Find where the given text appears and provide that cell's center as (x, y) coordinate. 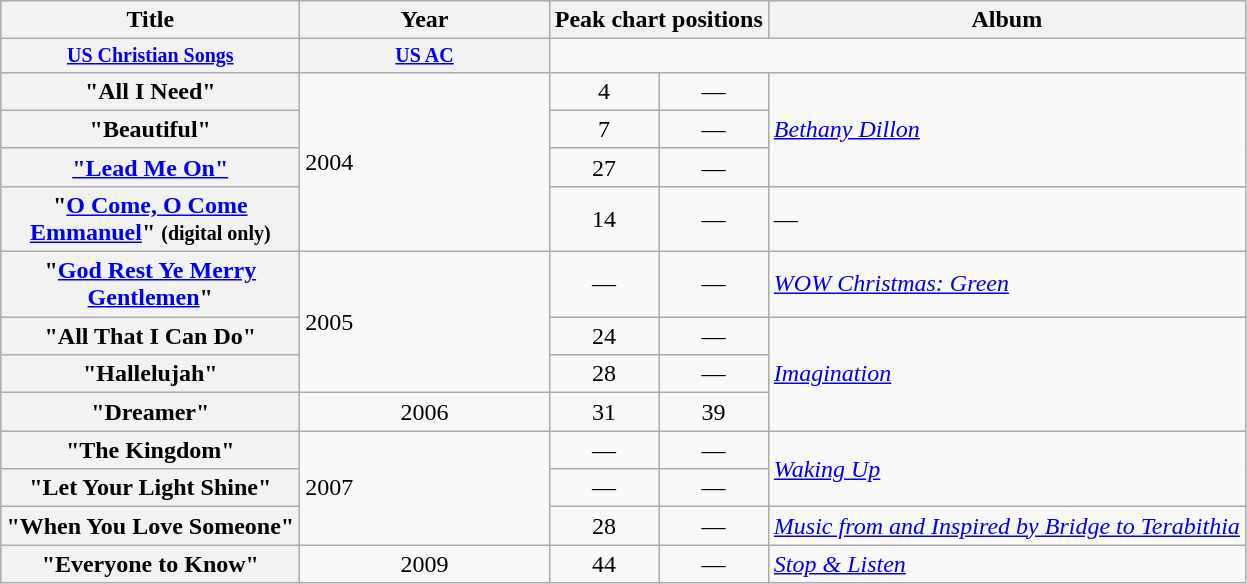
Music from and Inspired by Bridge to Terabithia (1006, 526)
"The Kingdom" (150, 450)
WOW Christmas: Green (1006, 284)
2007 (424, 488)
44 (604, 564)
"God Rest Ye Merry Gentlemen" (150, 284)
"Lead Me On" (150, 167)
4 (604, 91)
Year (424, 20)
US Christian Songs (150, 56)
"Dreamer" (150, 412)
39 (714, 412)
Title (150, 20)
2009 (424, 564)
7 (604, 129)
31 (604, 412)
2005 (424, 322)
"All I Need" (150, 91)
"When You Love Someone" (150, 526)
"Let Your Light Shine" (150, 488)
Album (1006, 20)
Waking Up (1006, 469)
"Beautiful" (150, 129)
"All That I Can Do" (150, 336)
14 (604, 218)
27 (604, 167)
2004 (424, 162)
"Everyone to Know" (150, 564)
Imagination (1006, 374)
24 (604, 336)
2006 (424, 412)
"Hallelujah" (150, 374)
Peak chart positions (658, 20)
US AC (424, 56)
Bethany Dillon (1006, 129)
"O Come, O Come Emmanuel" (digital only) (150, 218)
Stop & Listen (1006, 564)
